Locate the cell with the specified text and output its (X, Y) center coordinate. 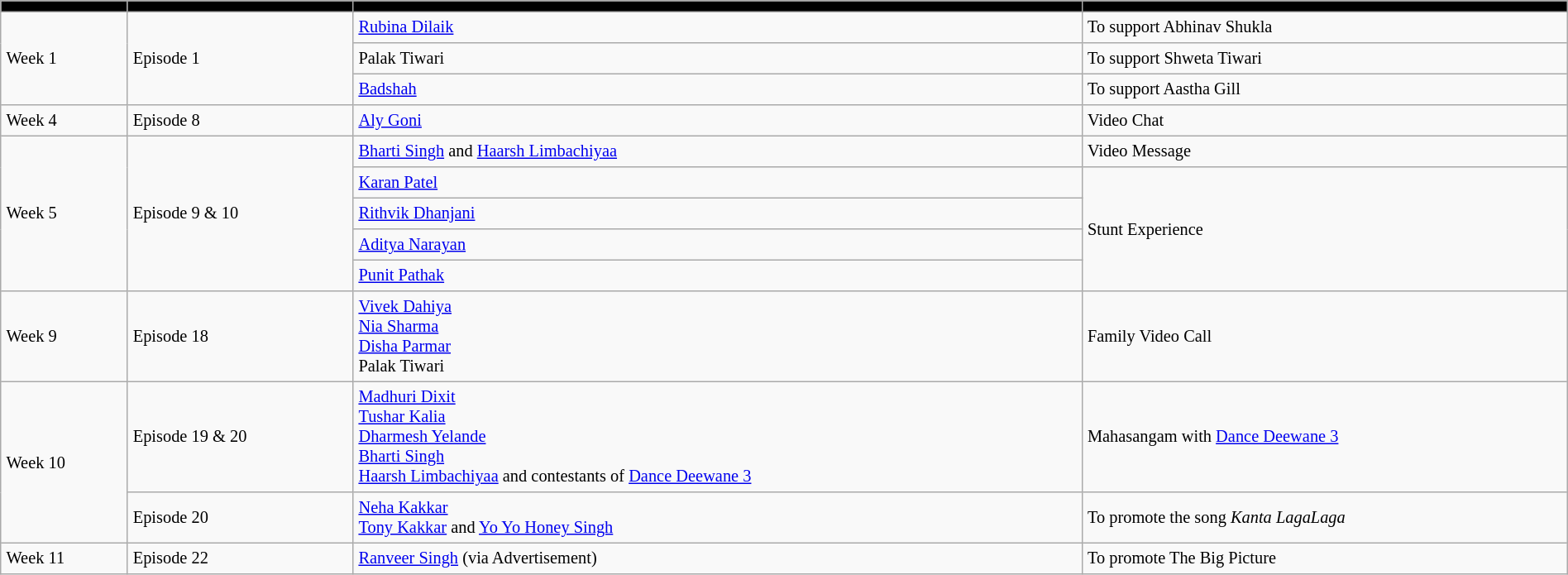
Punit Pathak (718, 276)
Mahasangam with Dance Deewane 3 (1325, 437)
Karan Patel (718, 182)
Week 5 (65, 213)
Aditya Narayan (718, 244)
Episode 1 (240, 58)
Rithvik Dhanjani (718, 213)
Aly Goni (718, 120)
Week 10 (65, 462)
Bharti Singh and Haarsh Limbachiyaa (718, 151)
To support Aastha Gill (1325, 89)
Episode 22 (240, 558)
Ranveer Singh (via Advertisement) (718, 558)
Episode 9 & 10 (240, 213)
Madhuri DixitTushar KaliaDharmesh YelandeBharti SinghHaarsh Limbachiyaa and contestants of Dance Deewane 3 (718, 437)
Video Message (1325, 151)
Week 11 (65, 558)
To support Abhinav Shukla (1325, 27)
Week 9 (65, 336)
Badshah (718, 89)
Rubina Dilaik (718, 27)
Vivek DahiyaNia SharmaDisha ParmarPalak Tiwari (718, 336)
Family Video Call (1325, 336)
Neha KakkarTony Kakkar and Yo Yo Honey Singh (718, 517)
To promote the song Kanta LagaLaga (1325, 517)
Palak Tiwari (718, 58)
To support Shweta Tiwari (1325, 58)
Episode 20 (240, 517)
Episode 8 (240, 120)
Stunt Experience (1325, 228)
To promote The Big Picture (1325, 558)
Week 1 (65, 58)
Episode 18 (240, 336)
Episode 19 & 20 (240, 437)
Video Chat (1325, 120)
Week 4 (65, 120)
